Find where the given text appears and provide that cell's center as [x, y] coordinate. 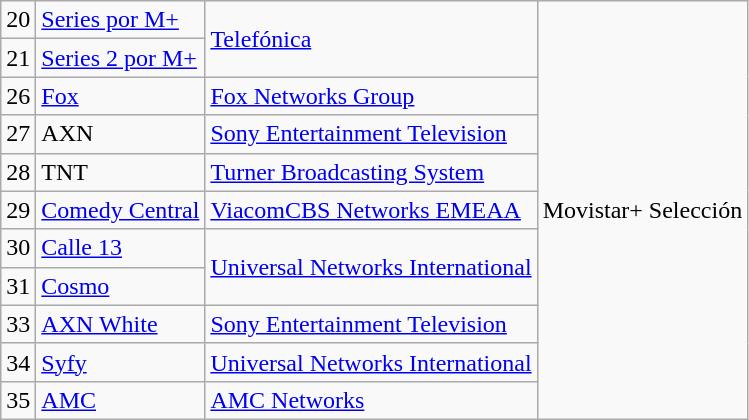
20 [18, 20]
31 [18, 286]
26 [18, 96]
AMC [120, 400]
Comedy Central [120, 210]
Syfy [120, 362]
28 [18, 172]
Movistar+ Selección [642, 210]
Calle 13 [120, 248]
Turner Broadcasting System [371, 172]
29 [18, 210]
33 [18, 324]
27 [18, 134]
34 [18, 362]
Cosmo [120, 286]
Telefónica [371, 39]
35 [18, 400]
TNT [120, 172]
ViacomCBS Networks EMEAA [371, 210]
Fox [120, 96]
21 [18, 58]
Series por M+ [120, 20]
AMC Networks [371, 400]
Fox Networks Group [371, 96]
30 [18, 248]
AXN [120, 134]
AXN White [120, 324]
Series 2 por M+ [120, 58]
